From the cell containing the given text, extract its center point as [x, y] coordinate. 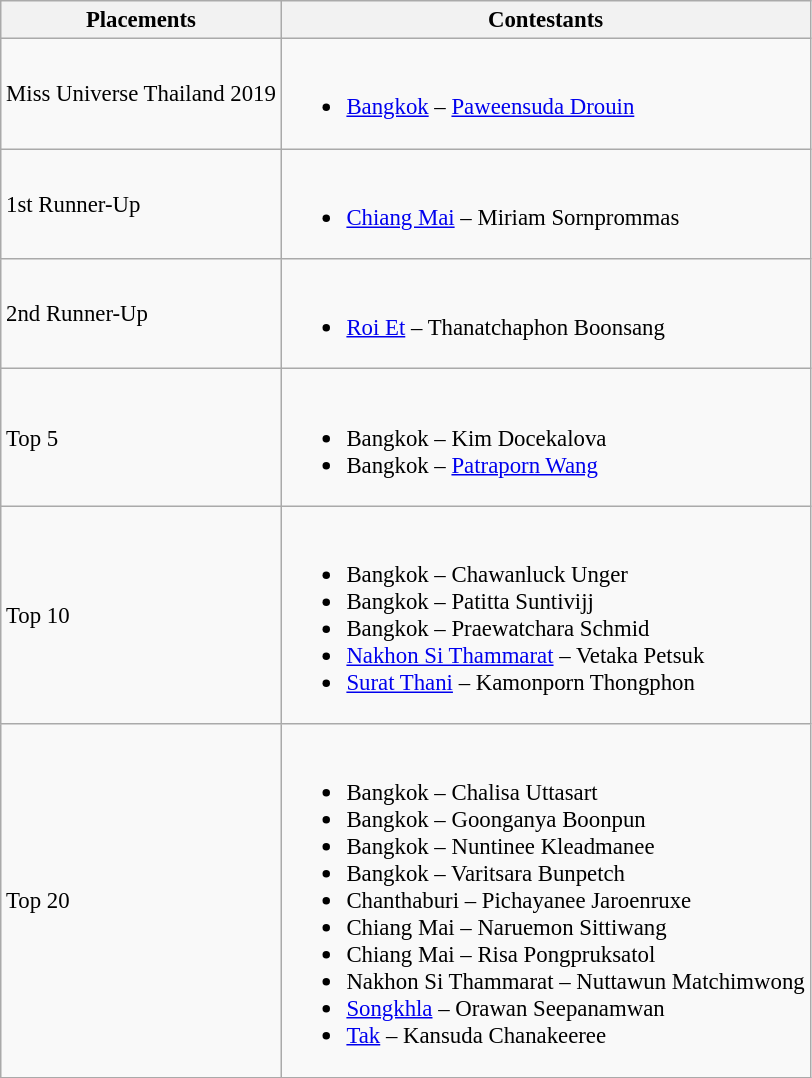
Top 20 [141, 900]
Placements [141, 20]
Miss Universe Thailand 2019 [141, 94]
1st Runner-Up [141, 204]
Chiang Mai – Miriam Sornprommas [546, 204]
Roi Et – Thanatchaphon Boonsang [546, 314]
Bangkok – Paweensuda Drouin [546, 94]
Contestants [546, 20]
2nd Runner-Up [141, 314]
Top 5 [141, 438]
Top 10 [141, 615]
Bangkok – Kim DocekalovaBangkok – Patraporn Wang [546, 438]
